Search for the cell housing the specified text and yield its [X, Y] center coordinate. 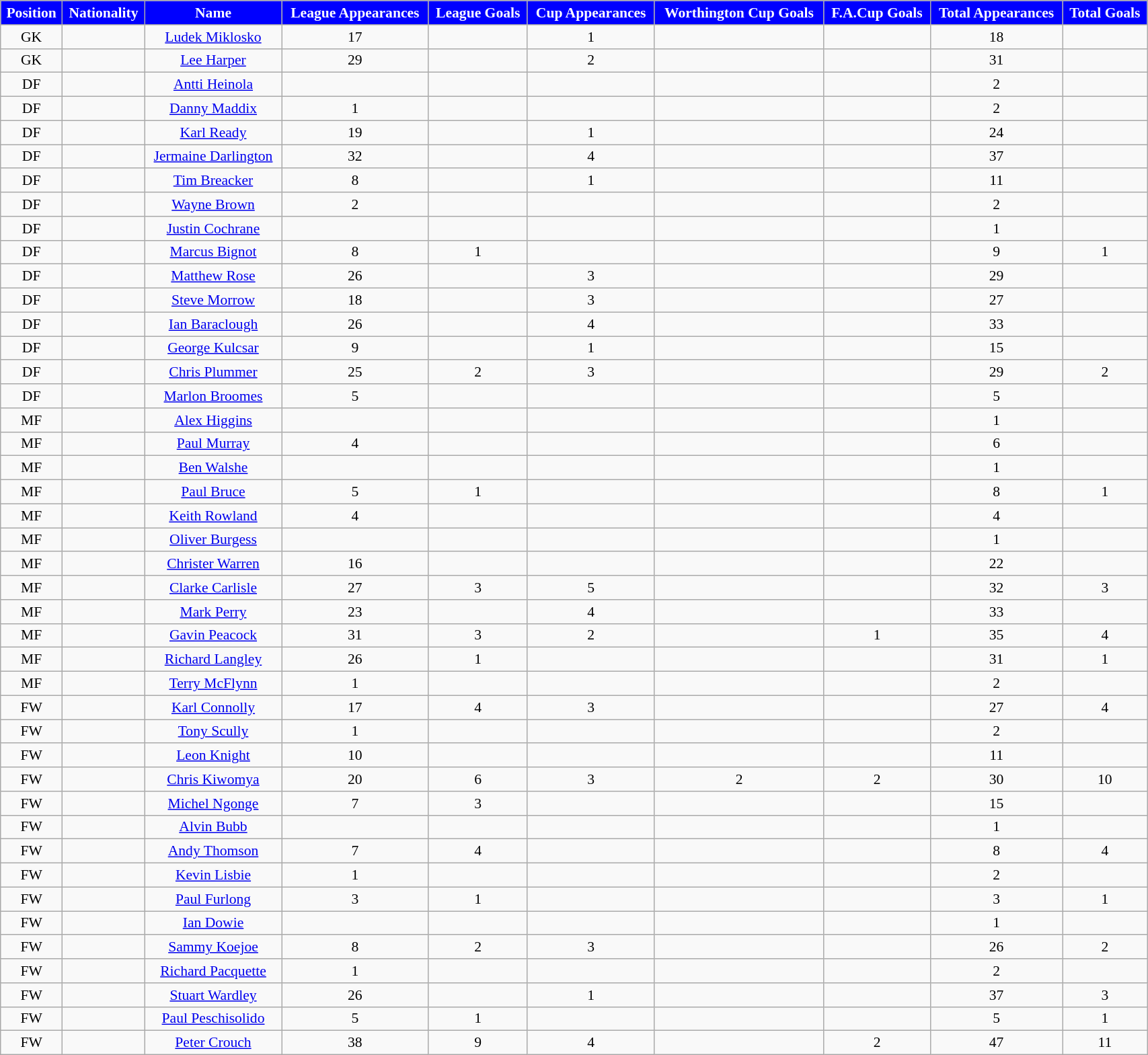
Stuart Wardley [213, 995]
Jermaine Darlington [213, 157]
Position [32, 13]
Peter Crouch [213, 1043]
George Kulcsar [213, 348]
Tony Scully [213, 732]
Terry McFlynn [213, 684]
Ludek Miklosko [213, 37]
23 [355, 612]
League Appearances [355, 13]
Wayne Brown [213, 204]
Name [213, 13]
Paul Peschisolido [213, 1019]
Paul Furlong [213, 899]
Andy Thomson [213, 851]
Ian Baraclough [213, 324]
Alvin Bubb [213, 827]
Steve Morrow [213, 301]
League Goals [477, 13]
Gavin Peacock [213, 635]
38 [355, 1043]
Ian Dowie [213, 923]
Richard Langley [213, 660]
Marcus Bignot [213, 252]
Lee Harper [213, 61]
16 [355, 564]
Clarke Carlisle [213, 588]
24 [997, 132]
Nationality [104, 13]
Total Appearances [997, 13]
Justin Cochrane [213, 229]
30 [997, 779]
Michel Ngonge [213, 804]
Antti Heinola [213, 85]
Cup Appearances [590, 13]
Paul Murray [213, 444]
Karl Connolly [213, 707]
F.A.Cup Goals [877, 13]
Karl Ready [213, 132]
Mark Perry [213, 612]
25 [355, 373]
Kevin Lisbie [213, 875]
20 [355, 779]
35 [997, 635]
Marlon Broomes [213, 396]
Chris Kiwomya [213, 779]
Sammy Koejoe [213, 947]
Paul Bruce [213, 492]
Oliver Burgess [213, 540]
19 [355, 132]
Keith Rowland [213, 516]
Leon Knight [213, 756]
47 [997, 1043]
Matthew Rose [213, 276]
Total Goals [1105, 13]
Tim Breacker [213, 181]
Richard Pacquette [213, 971]
Chris Plummer [213, 373]
Worthington Cup Goals [739, 13]
22 [997, 564]
Christer Warren [213, 564]
Ben Walshe [213, 468]
Danny Maddix [213, 109]
Alex Higgins [213, 420]
